Capture the cell that displays the provided text and extract its (x, y) central coordinate. 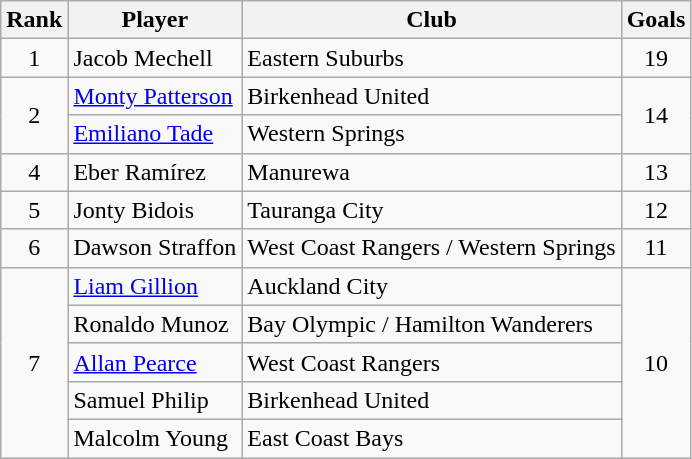
Jonty Bidois (155, 210)
Malcolm Young (155, 438)
Rank (34, 20)
East Coast Bays (432, 438)
2 (34, 115)
West Coast Rangers (432, 362)
Goals (656, 20)
14 (656, 115)
Auckland City (432, 286)
11 (656, 248)
19 (656, 58)
Allan Pearce (155, 362)
7 (34, 362)
Emiliano Tade (155, 134)
Eber Ramírez (155, 172)
West Coast Rangers / Western Springs (432, 248)
12 (656, 210)
Western Springs (432, 134)
6 (34, 248)
Samuel Philip (155, 400)
Monty Patterson (155, 96)
5 (34, 210)
Jacob Mechell (155, 58)
1 (34, 58)
Bay Olympic / Hamilton Wanderers (432, 324)
Tauranga City (432, 210)
Liam Gillion (155, 286)
4 (34, 172)
Dawson Straffon (155, 248)
10 (656, 362)
Manurewa (432, 172)
Eastern Suburbs (432, 58)
Club (432, 20)
Player (155, 20)
13 (656, 172)
Ronaldo Munoz (155, 324)
